Return the (x, y) coordinate for the center point of the cell that contains the specified text.  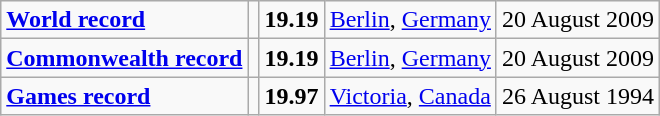
Games record (124, 96)
19.97 (292, 96)
World record (124, 20)
26 August 1994 (578, 96)
Commonwealth record (124, 58)
Victoria, Canada (410, 96)
